Return the [X, Y] coordinate for the center point of the cell that contains the specified text.  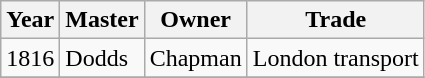
Chapman [196, 58]
Year [30, 20]
Master [102, 20]
Dodds [102, 58]
Trade [336, 20]
Owner [196, 20]
1816 [30, 58]
London transport [336, 58]
